From the cell containing the given text, extract its center point as [X, Y] coordinate. 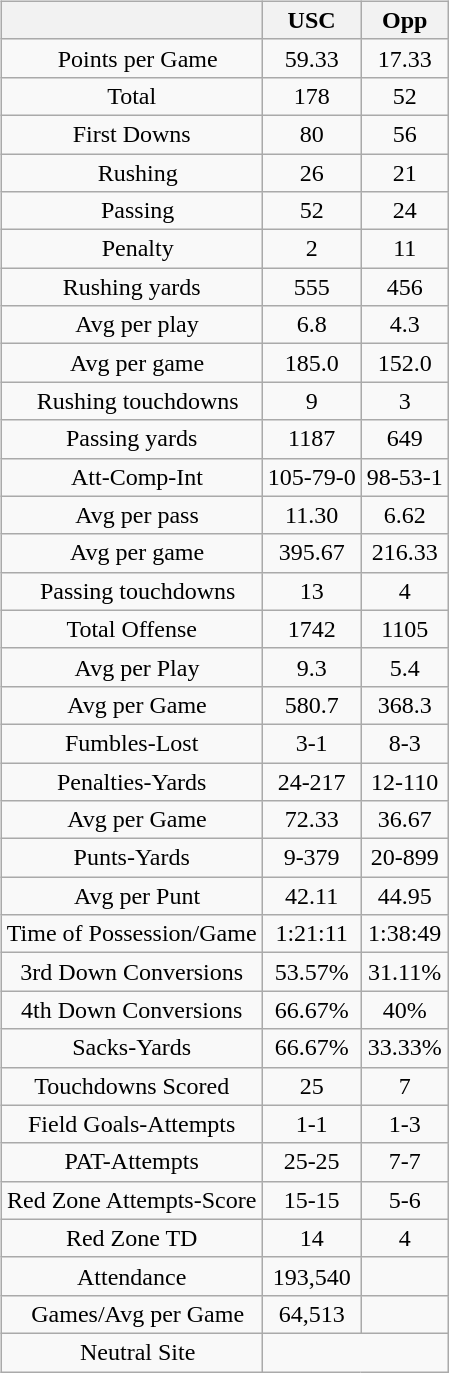
PAT-Attempts [132, 1162]
24-217 [312, 781]
1-3 [404, 1124]
Attendance [132, 1276]
72.33 [312, 820]
3 [404, 401]
395.67 [312, 553]
36.67 [404, 820]
26 [312, 173]
64,513 [312, 1314]
Penalties-Yards [132, 781]
17.33 [404, 58]
1187 [312, 439]
185.0 [312, 363]
Time of Possession/Game [132, 934]
20-899 [404, 858]
Total [132, 96]
11 [404, 249]
Penalty [132, 249]
216.33 [404, 553]
Passing [132, 211]
649 [404, 439]
555 [312, 287]
Att-Comp-Int [132, 477]
368.3 [404, 705]
25-25 [312, 1162]
98-53-1 [404, 477]
56 [404, 134]
1105 [404, 629]
21 [404, 173]
80 [312, 134]
1742 [312, 629]
24 [404, 211]
7 [404, 1086]
15-15 [312, 1200]
Avg per Punt [132, 896]
4th Down Conversions [132, 1010]
11.30 [312, 515]
Avg per pass [132, 515]
9.3 [312, 667]
5.4 [404, 667]
59.33 [312, 58]
13 [312, 591]
Points per Game [132, 58]
105-79-0 [312, 477]
Field Goals-Attempts [132, 1124]
Games/Avg per Game [132, 1314]
Passing yards [132, 439]
14 [312, 1238]
178 [312, 96]
Neutral Site [132, 1352]
Touchdowns Scored [132, 1086]
4.3 [404, 325]
31.11% [404, 972]
1-1 [312, 1124]
53.57% [312, 972]
2 [312, 249]
Passing touchdowns [132, 591]
Fumbles-Lost [132, 743]
25 [312, 1086]
3rd Down Conversions [132, 972]
7-7 [404, 1162]
Rushing [132, 173]
1:21:11 [312, 934]
Avg per Play [132, 667]
9-379 [312, 858]
6.62 [404, 515]
Red Zone Attempts-Score [132, 1200]
Rushing touchdowns [132, 401]
580.7 [312, 705]
456 [404, 287]
Total Offense [132, 629]
Rushing yards [132, 287]
12-110 [404, 781]
3-1 [312, 743]
1:38:49 [404, 934]
Sacks-Yards [132, 1048]
33.33% [404, 1048]
6.8 [312, 325]
42.11 [312, 896]
40% [404, 1010]
5-6 [404, 1200]
44.95 [404, 896]
Opp [404, 20]
Avg per play [132, 325]
152.0 [404, 363]
8-3 [404, 743]
Punts-Yards [132, 858]
193,540 [312, 1276]
USC [312, 20]
Red Zone TD [132, 1238]
First Downs [132, 134]
9 [312, 401]
